Capture the cell that displays the provided text and extract its [X, Y] central coordinate. 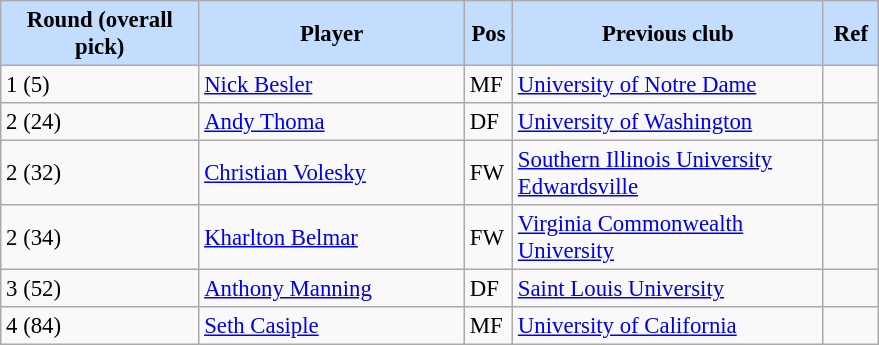
Nick Besler [332, 85]
Southern Illinois University Edwardsville [668, 174]
Virginia Commonwealth University [668, 238]
Player [332, 34]
Kharlton Belmar [332, 238]
Andy Thoma [332, 122]
3 (52) [100, 289]
Christian Volesky [332, 174]
2 (24) [100, 122]
2 (32) [100, 174]
Previous club [668, 34]
University of Washington [668, 122]
University of Notre Dame [668, 85]
Saint Louis University [668, 289]
Pos [488, 34]
Anthony Manning [332, 289]
Ref [851, 34]
MF [488, 85]
2 (34) [100, 238]
1 (5) [100, 85]
Round (overall pick) [100, 34]
